Extract the (x, y) coordinate from the center of the cell holding the provided text.  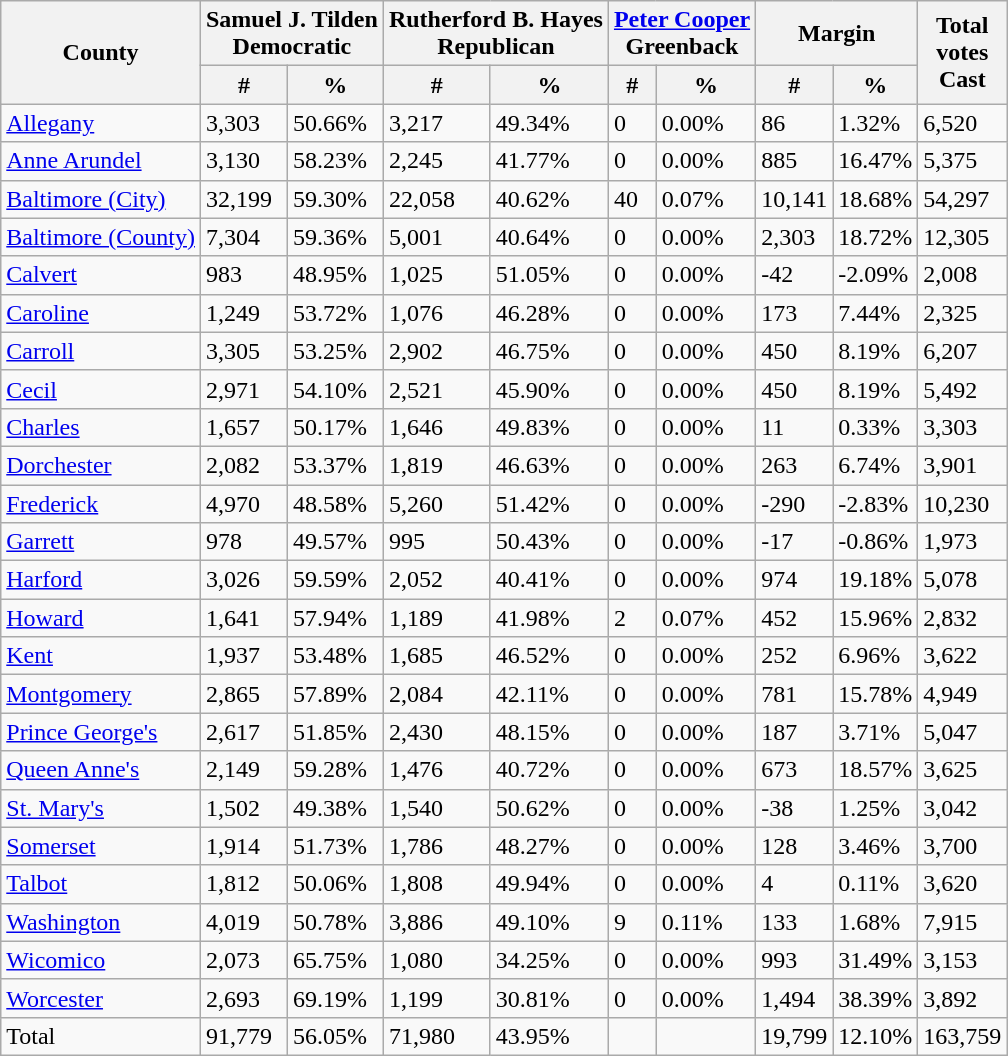
40.64% (549, 237)
1,657 (244, 427)
Dorchester (101, 465)
5,078 (962, 580)
Anne Arundel (101, 161)
974 (794, 580)
12.10% (876, 1036)
-2.83% (876, 503)
38.39% (876, 998)
4,019 (244, 922)
Queen Anne's (101, 770)
5,001 (436, 237)
3,901 (962, 465)
3,130 (244, 161)
Samuel J. TildenDemocratic (292, 34)
31.49% (876, 960)
Baltimore (City) (101, 199)
1,685 (436, 656)
51.85% (335, 732)
50.43% (549, 542)
18.57% (876, 770)
3,886 (436, 922)
3,700 (962, 846)
58.23% (335, 161)
19,799 (794, 1036)
57.89% (335, 694)
71,980 (436, 1036)
59.30% (335, 199)
County (101, 52)
3,026 (244, 580)
1,502 (244, 808)
5,492 (962, 389)
15.96% (876, 618)
2,082 (244, 465)
91,779 (244, 1036)
48.27% (549, 846)
50.78% (335, 922)
48.15% (549, 732)
53.72% (335, 313)
Caroline (101, 313)
Charles (101, 427)
1,540 (436, 808)
5,375 (962, 161)
56.05% (335, 1036)
6.96% (876, 656)
11 (794, 427)
Rutherford B. HayesRepublican (496, 34)
40 (632, 199)
-42 (794, 275)
54,297 (962, 199)
1,641 (244, 618)
50.66% (335, 123)
41.98% (549, 618)
Howard (101, 618)
1,080 (436, 960)
1.25% (876, 808)
40.41% (549, 580)
49.38% (335, 808)
48.58% (335, 503)
3.46% (876, 846)
Garrett (101, 542)
1,025 (436, 275)
50.06% (335, 884)
2,084 (436, 694)
885 (794, 161)
-2.09% (876, 275)
2,245 (436, 161)
1,076 (436, 313)
3,305 (244, 351)
50.17% (335, 427)
Peter CooperGreenback (682, 34)
Baltimore (County) (101, 237)
45.90% (549, 389)
48.95% (335, 275)
15.78% (876, 694)
252 (794, 656)
2,617 (244, 732)
995 (436, 542)
1.68% (876, 922)
263 (794, 465)
1,249 (244, 313)
1,937 (244, 656)
128 (794, 846)
40.62% (549, 199)
10,141 (794, 199)
86 (794, 123)
19.18% (876, 580)
41.77% (549, 161)
Margin (837, 34)
2,832 (962, 618)
7,915 (962, 922)
Allegany (101, 123)
-17 (794, 542)
Calvert (101, 275)
51.42% (549, 503)
1,786 (436, 846)
9 (632, 922)
46.52% (549, 656)
22,058 (436, 199)
-290 (794, 503)
40.72% (549, 770)
42.11% (549, 694)
49.34% (549, 123)
65.75% (335, 960)
6,207 (962, 351)
Carroll (101, 351)
2,008 (962, 275)
16.47% (876, 161)
Cecil (101, 389)
993 (794, 960)
781 (794, 694)
1.32% (876, 123)
1,189 (436, 618)
2,902 (436, 351)
5,260 (436, 503)
3,625 (962, 770)
Somerset (101, 846)
3,042 (962, 808)
Worcester (101, 998)
2,865 (244, 694)
57.94% (335, 618)
Total (101, 1036)
Talbot (101, 884)
49.83% (549, 427)
51.05% (549, 275)
3,622 (962, 656)
3,153 (962, 960)
St. Mary's (101, 808)
32,199 (244, 199)
46.28% (549, 313)
59.28% (335, 770)
53.48% (335, 656)
18.68% (876, 199)
46.63% (549, 465)
2,073 (244, 960)
TotalvotesCast (962, 52)
0.33% (876, 427)
34.25% (549, 960)
Montgomery (101, 694)
673 (794, 770)
53.37% (335, 465)
3.71% (876, 732)
187 (794, 732)
1,812 (244, 884)
1,494 (794, 998)
2,303 (794, 237)
Harford (101, 580)
1,476 (436, 770)
2,430 (436, 732)
30.81% (549, 998)
49.10% (549, 922)
6,520 (962, 123)
4,970 (244, 503)
2,693 (244, 998)
6.74% (876, 465)
7,304 (244, 237)
54.10% (335, 389)
173 (794, 313)
7.44% (876, 313)
3,217 (436, 123)
59.59% (335, 580)
2,325 (962, 313)
978 (244, 542)
Prince George's (101, 732)
1,914 (244, 846)
5,047 (962, 732)
2 (632, 618)
1,973 (962, 542)
2,149 (244, 770)
-38 (794, 808)
1,808 (436, 884)
10,230 (962, 503)
Washington (101, 922)
Frederick (101, 503)
1,199 (436, 998)
1,819 (436, 465)
18.72% (876, 237)
2,521 (436, 389)
12,305 (962, 237)
-0.86% (876, 542)
2,052 (436, 580)
452 (794, 618)
2,971 (244, 389)
1,646 (436, 427)
51.73% (335, 846)
133 (794, 922)
4,949 (962, 694)
49.57% (335, 542)
4 (794, 884)
Kent (101, 656)
43.95% (549, 1036)
46.75% (549, 351)
50.62% (549, 808)
Wicomico (101, 960)
983 (244, 275)
3,620 (962, 884)
69.19% (335, 998)
59.36% (335, 237)
53.25% (335, 351)
163,759 (962, 1036)
3,892 (962, 998)
49.94% (549, 884)
